For the text-containing cell, return its midpoint in [X, Y] coordinate format. 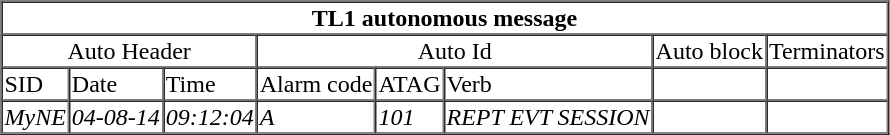
Alarm code [316, 84]
Auto block [710, 50]
Date [116, 84]
Auto Id [455, 50]
Auto Header [130, 50]
101 [409, 116]
Terminators [827, 50]
09:12:04 [210, 116]
Time [210, 84]
ATAG [409, 84]
Verb [548, 84]
04-08-14 [116, 116]
REPT EVT SESSION [548, 116]
SID [36, 84]
TL1 autonomous message [445, 18]
A [316, 116]
MyNE [36, 116]
